Return the [x, y] coordinate for the center point of the cell that contains the specified text.  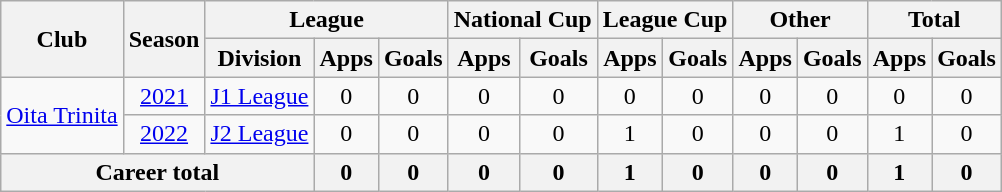
J1 League [260, 96]
J2 League [260, 134]
National Cup [522, 20]
Total [934, 20]
Division [260, 58]
Oita Trinita [62, 115]
Season [164, 39]
Club [62, 39]
2022 [164, 134]
2021 [164, 96]
Career total [158, 172]
Other [800, 20]
League Cup [665, 20]
League [326, 20]
